Find where the given text appears and provide that cell's center as (X, Y) coordinate. 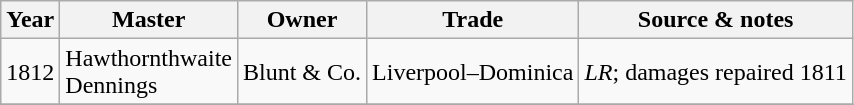
Liverpool–Dominica (473, 72)
Blunt & Co. (302, 72)
Owner (302, 20)
1812 (30, 72)
Year (30, 20)
LR; damages repaired 1811 (716, 72)
Master (149, 20)
Trade (473, 20)
HawthornthwaiteDennings (149, 72)
Source & notes (716, 20)
